Detect which cell encompasses the target text, then output its (x, y) center coordinate. 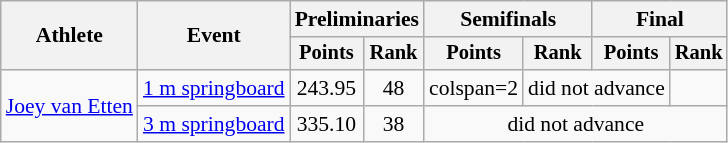
Semifinals (508, 19)
243.95 (327, 88)
38 (394, 124)
Preliminaries (357, 19)
colspan=2 (474, 88)
48 (394, 88)
Final (660, 19)
3 m springboard (214, 124)
335.10 (327, 124)
Athlete (70, 36)
1 m springboard (214, 88)
Joey van Etten (70, 106)
Event (214, 36)
